Locate the cell with the specified text and output its (x, y) center coordinate. 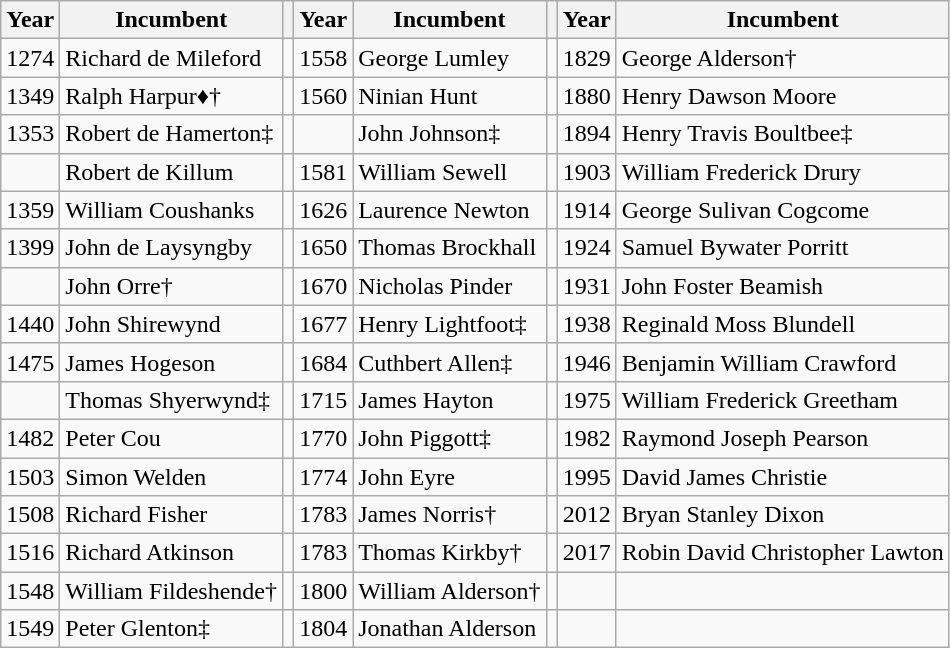
Nicholas Pinder (450, 286)
Benjamin William Crawford (782, 362)
John Eyre (450, 477)
1353 (30, 134)
James Norris† (450, 515)
Henry Lightfoot‡ (450, 324)
William Coushanks (172, 210)
1359 (30, 210)
Thomas Shyerwynd‡ (172, 400)
Raymond Joseph Pearson (782, 438)
Cuthbert Allen‡ (450, 362)
1774 (324, 477)
1548 (30, 591)
1475 (30, 362)
Bryan Stanley Dixon (782, 515)
Robin David Christopher Lawton (782, 553)
Reginald Moss Blundell (782, 324)
John Shirewynd (172, 324)
Simon Welden (172, 477)
1482 (30, 438)
Richard Fisher (172, 515)
Richard de Mileford (172, 58)
1549 (30, 629)
1274 (30, 58)
1800 (324, 591)
1946 (586, 362)
1560 (324, 96)
John Orre† (172, 286)
Richard Atkinson (172, 553)
James Hogeson (172, 362)
John Foster Beamish (782, 286)
1626 (324, 210)
1715 (324, 400)
William Frederick Drury (782, 172)
1914 (586, 210)
Samuel Bywater Porritt (782, 248)
John Piggott‡ (450, 438)
2012 (586, 515)
Ralph Harpur♦† (172, 96)
1508 (30, 515)
1770 (324, 438)
1677 (324, 324)
1931 (586, 286)
George Alderson† (782, 58)
Peter Glenton‡ (172, 629)
1349 (30, 96)
Thomas Brockhall (450, 248)
1440 (30, 324)
1975 (586, 400)
Thomas Kirkby† (450, 553)
George Lumley (450, 58)
Peter Cou (172, 438)
1880 (586, 96)
1804 (324, 629)
John Johnson‡ (450, 134)
1684 (324, 362)
1829 (586, 58)
John de Laysyngby (172, 248)
George Sulivan Cogcome (782, 210)
David James Christie (782, 477)
1399 (30, 248)
James Hayton (450, 400)
Henry Travis Boultbee‡ (782, 134)
William Alderson† (450, 591)
1581 (324, 172)
William Fildeshende† (172, 591)
William Sewell (450, 172)
Laurence Newton (450, 210)
1995 (586, 477)
1670 (324, 286)
Robert de Hamerton‡ (172, 134)
1924 (586, 248)
1503 (30, 477)
1982 (586, 438)
1558 (324, 58)
William Frederick Greetham (782, 400)
1903 (586, 172)
1516 (30, 553)
1938 (586, 324)
1650 (324, 248)
Robert de Killum (172, 172)
Ninian Hunt (450, 96)
1894 (586, 134)
2017 (586, 553)
Jonathan Alderson (450, 629)
Henry Dawson Moore (782, 96)
